From the cell containing the given text, extract its center point as [x, y] coordinate. 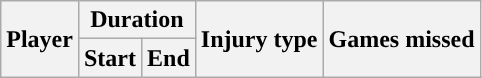
Start [110, 58]
Injury type [259, 39]
Duration [136, 20]
Player [40, 39]
Games missed [402, 39]
End [168, 58]
